Search for the cell housing the specified text and yield its [x, y] center coordinate. 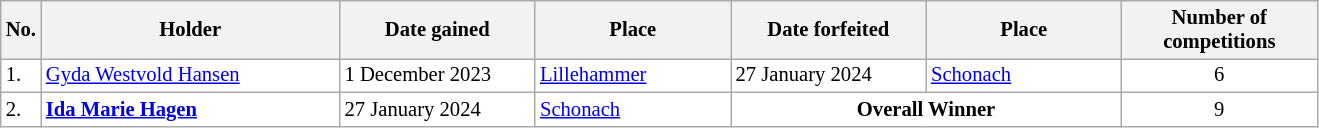
Number of competitions [1220, 29]
1 December 2023 [438, 75]
No. [21, 29]
2. [21, 109]
Holder [190, 29]
6 [1220, 75]
Ida Marie Hagen [190, 109]
9 [1220, 109]
Gyda Westvold Hansen [190, 75]
Date gained [438, 29]
1. [21, 75]
Overall Winner [926, 109]
Lillehammer [632, 75]
Date forfeited [828, 29]
